Identify which cell holds the provided text, then report its (x, y) central coordinate. 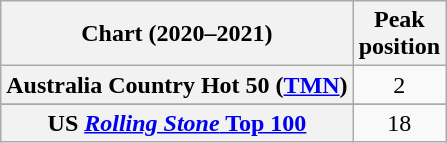
2 (399, 85)
18 (399, 123)
Australia Country Hot 50 (TMN) (177, 85)
Peakposition (399, 34)
US Rolling Stone Top 100 (177, 123)
Chart (2020–2021) (177, 34)
